Scan for the cell matching the given text and deliver its (x, y) coordinate at center. 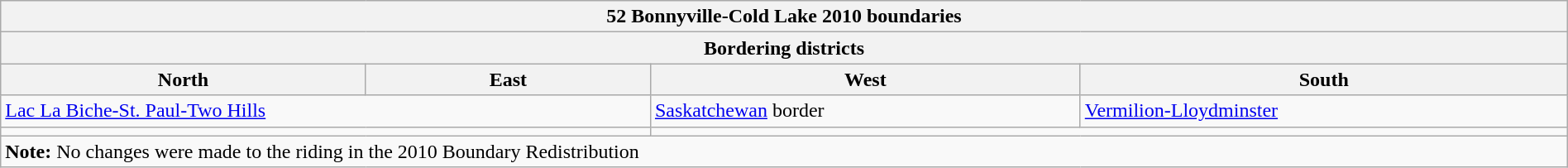
Bordering districts (784, 48)
Note: No changes were made to the riding in the 2010 Boundary Redistribution (784, 151)
East (508, 79)
Saskatchewan border (865, 111)
Vermilion-Lloydminster (1323, 111)
52 Bonnyville-Cold Lake 2010 boundaries (784, 17)
Lac La Biche-St. Paul-Two Hills (326, 111)
North (184, 79)
West (865, 79)
South (1323, 79)
